Extract the (X, Y) coordinate from the center of the cell holding the provided text.  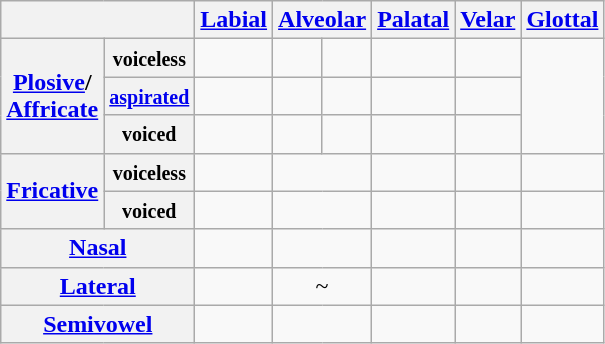
Nasal (98, 248)
Palatal (414, 20)
Glottal (562, 20)
Labial (234, 20)
Alveolar (322, 20)
Velar (488, 20)
Plosive/Affricate (52, 96)
~ (322, 286)
Lateral (98, 286)
aspirated (150, 96)
Semivowel (98, 324)
Fricative (52, 191)
